Identify which cell holds the provided text, then report its (X, Y) central coordinate. 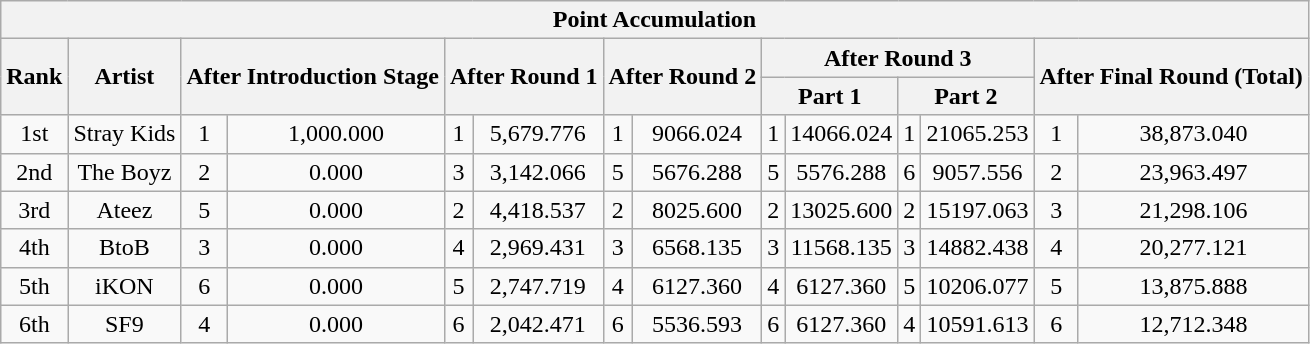
After Introduction Stage (313, 77)
Stray Kids (124, 134)
15197.063 (978, 210)
5536.593 (698, 324)
After Round 3 (898, 58)
2nd (34, 172)
BtoB (124, 248)
The Boyz (124, 172)
14882.438 (978, 248)
iKON (124, 286)
12,712.348 (1193, 324)
23,963.497 (1193, 172)
After Round 2 (682, 77)
After Round 1 (524, 77)
4,418.537 (538, 210)
Rank (34, 77)
8025.600 (698, 210)
After Final Round (Total) (1171, 77)
1,000.000 (336, 134)
Part 1 (830, 96)
13025.600 (842, 210)
3,142.066 (538, 172)
11568.135 (842, 248)
SF9 (124, 324)
21065.253 (978, 134)
4th (34, 248)
2,747.719 (538, 286)
2,969.431 (538, 248)
10591.613 (978, 324)
Artist (124, 77)
Ateez (124, 210)
10206.077 (978, 286)
Part 2 (966, 96)
5,679.776 (538, 134)
20,277.121 (1193, 248)
9066.024 (698, 134)
1st (34, 134)
2,042.471 (538, 324)
3rd (34, 210)
5th (34, 286)
14066.024 (842, 134)
6th (34, 324)
Point Accumulation (655, 20)
6568.135 (698, 248)
5676.288 (698, 172)
5576.288 (842, 172)
13,875.888 (1193, 286)
9057.556 (978, 172)
21,298.106 (1193, 210)
38,873.040 (1193, 134)
